Return the (x, y) coordinate for the center point of the cell that contains the specified text.  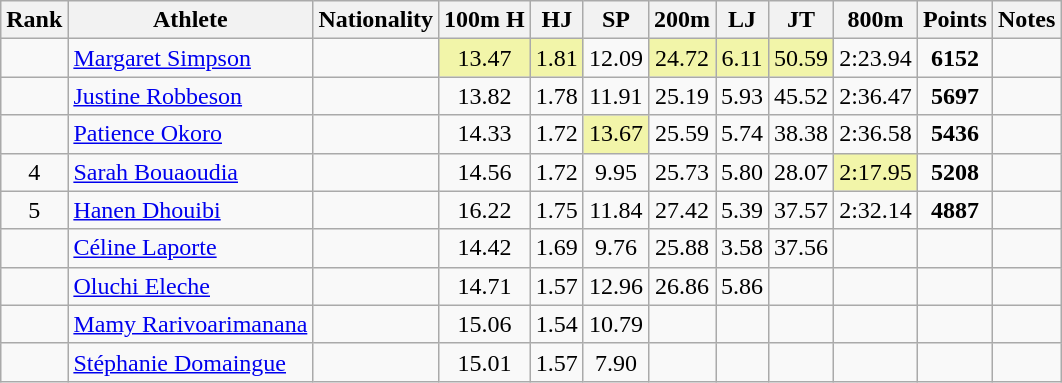
25.19 (682, 96)
14.33 (485, 134)
5.80 (742, 172)
2:17.95 (876, 172)
5436 (954, 134)
HJ (556, 20)
6.11 (742, 58)
6152 (954, 58)
Céline Laporte (190, 248)
14.71 (485, 286)
45.52 (802, 96)
37.57 (802, 210)
Nationality (376, 20)
37.56 (802, 248)
1.75 (556, 210)
LJ (742, 20)
800m (876, 20)
7.90 (616, 362)
100m H (485, 20)
2:32.14 (876, 210)
15.06 (485, 324)
2:23.94 (876, 58)
5.39 (742, 210)
5 (34, 210)
Stéphanie Domaingue (190, 362)
24.72 (682, 58)
Oluchi Eleche (190, 286)
25.59 (682, 134)
Margaret Simpson (190, 58)
15.01 (485, 362)
26.86 (682, 286)
25.73 (682, 172)
50.59 (802, 58)
10.79 (616, 324)
Athlete (190, 20)
4887 (954, 210)
Justine Robbeson (190, 96)
1.69 (556, 248)
JT (802, 20)
38.38 (802, 134)
13.67 (616, 134)
13.82 (485, 96)
11.91 (616, 96)
11.84 (616, 210)
Hanen Dhouibi (190, 210)
5208 (954, 172)
28.07 (802, 172)
13.47 (485, 58)
1.78 (556, 96)
14.56 (485, 172)
12.09 (616, 58)
5.74 (742, 134)
Patience Okoro (190, 134)
4 (34, 172)
25.88 (682, 248)
12.96 (616, 286)
1.81 (556, 58)
5697 (954, 96)
1.54 (556, 324)
Sarah Bouaoudia (190, 172)
2:36.58 (876, 134)
Notes (1026, 20)
16.22 (485, 210)
2:36.47 (876, 96)
200m (682, 20)
3.58 (742, 248)
Rank (34, 20)
Mamy Rarivoarimanana (190, 324)
SP (616, 20)
9.95 (616, 172)
9.76 (616, 248)
5.93 (742, 96)
27.42 (682, 210)
Points (954, 20)
5.86 (742, 286)
14.42 (485, 248)
